Pinpoint the cell where the given text exists, returning its [x, y] midpoint coordinate. 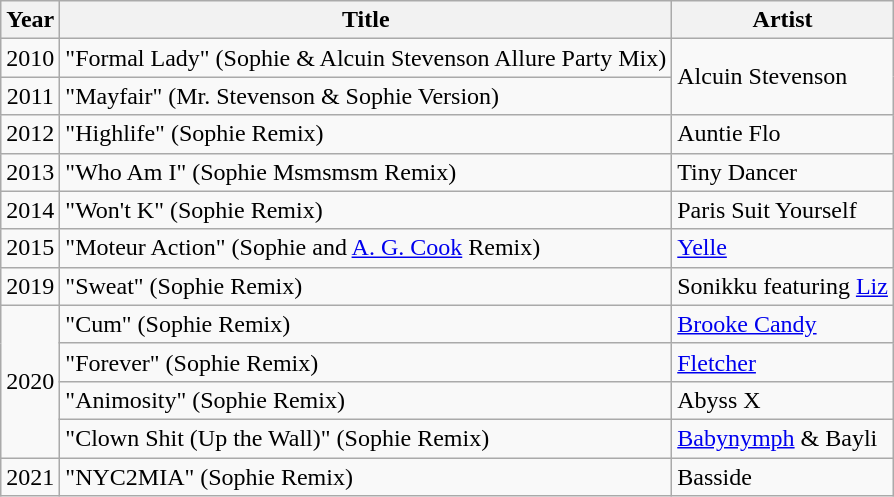
Artist [783, 20]
2020 [30, 381]
Sonikku featuring Liz [783, 286]
Alcuin Stevenson [783, 77]
Babynymph & Bayli [783, 438]
2010 [30, 58]
Tiny Dancer [783, 172]
2012 [30, 134]
"Moteur Action" (Sophie and A. G. Cook Remix) [366, 248]
Fletcher [783, 362]
Abyss X [783, 400]
"Forever" (Sophie Remix) [366, 362]
"Sweat" (Sophie Remix) [366, 286]
Title [366, 20]
2013 [30, 172]
Basside [783, 477]
2015 [30, 248]
"Cum" (Sophie Remix) [366, 324]
2014 [30, 210]
"Clown Shit (Up the Wall)" (Sophie Remix) [366, 438]
"Who Am I" (Sophie Msmsmsm Remix) [366, 172]
"Highlife" (Sophie Remix) [366, 134]
Auntie Flo [783, 134]
2019 [30, 286]
"Animosity" (Sophie Remix) [366, 400]
Paris Suit Yourself [783, 210]
2021 [30, 477]
"Mayfair" (Mr. Stevenson & Sophie Version) [366, 96]
"Formal Lady" (Sophie & Alcuin Stevenson Allure Party Mix) [366, 58]
Yelle [783, 248]
"NYC2MIA" (Sophie Remix) [366, 477]
Brooke Candy [783, 324]
"Won't K" (Sophie Remix) [366, 210]
Year [30, 20]
2011 [30, 96]
